Capture the cell that displays the provided text and extract its (x, y) central coordinate. 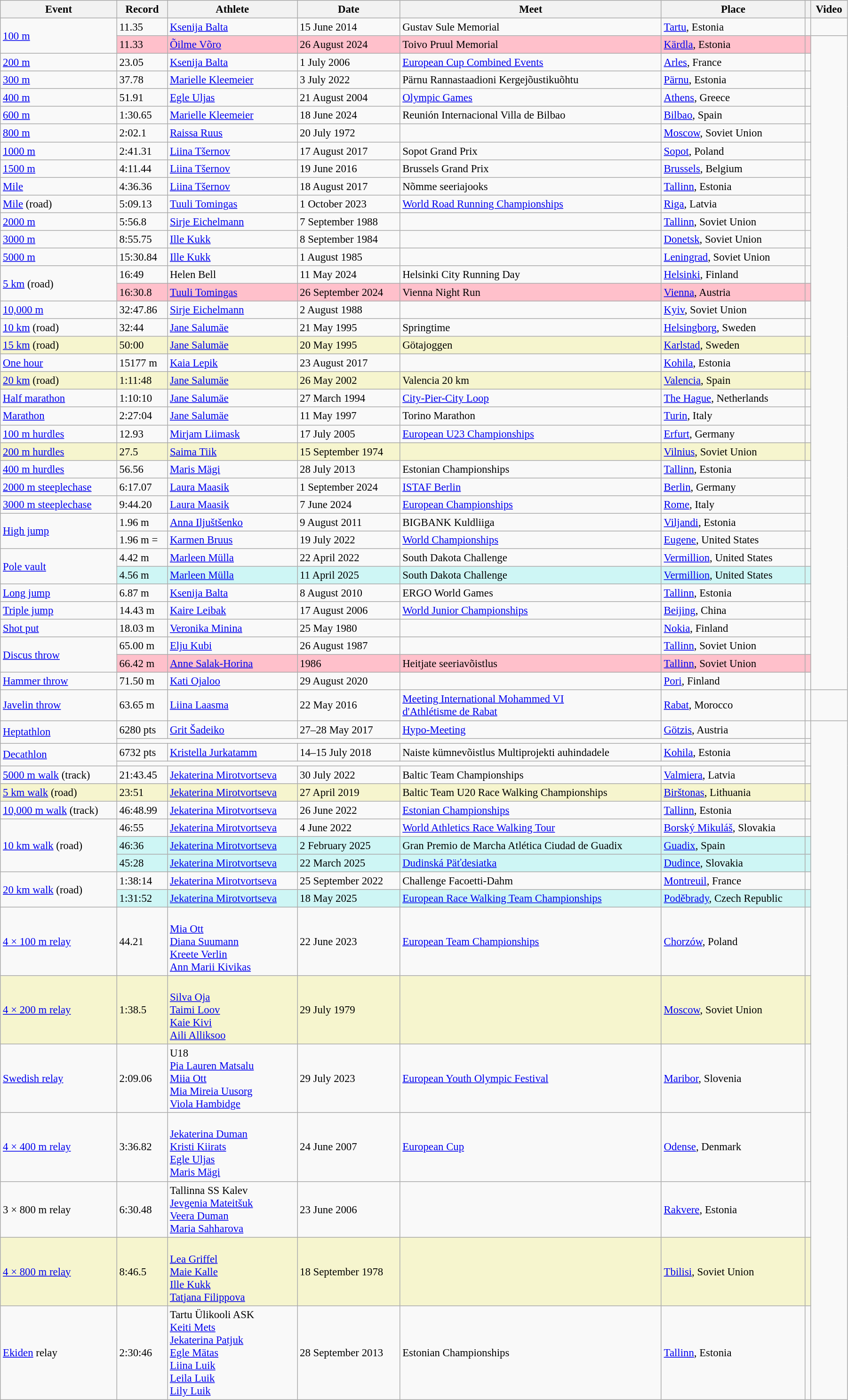
Nokia, Finland (733, 628)
27 March 1994 (349, 398)
18 June 2024 (349, 115)
Maris Mägi (232, 469)
Torino Marathon (531, 416)
4 × 100 m relay (59, 942)
Mia OttDiana SuumannKreete VerlinAnn Marii Kivikas (232, 942)
Bilbao, Spain (733, 115)
1 October 2023 (349, 204)
Reunión Internacional Villa de Bilbao (531, 115)
8:46.5 (142, 1272)
6:17.07 (142, 487)
22 June 2023 (349, 942)
4 × 200 m relay (59, 1010)
18 September 1978 (349, 1272)
12.93 (142, 434)
44.21 (142, 942)
Marathon (59, 416)
U18Pia Lauren MatsaluMiia OttMia Mireia UusorgViola Hambidge (232, 1079)
3000 m steeplechase (59, 505)
ERGO World Games (531, 593)
27.5 (142, 452)
Brussels Grand Prix (531, 168)
20 km walk (road) (59, 890)
7 June 2024 (349, 505)
4 × 800 m relay (59, 1272)
18 August 2017 (349, 186)
Decathlon (59, 755)
20 July 1972 (349, 133)
Sopot Grand Prix (531, 151)
50:00 (142, 345)
European Championships (531, 505)
Lea GriffelMaie KalleIlle KukkTatjana Filippova (232, 1272)
400 m (59, 98)
European Team Championships (531, 942)
7 September 1988 (349, 222)
200 m hurdles (59, 452)
Pärnu Rannastaadioni Kergejõustikuõhtu (531, 80)
Tartu, Estonia (733, 27)
26 May 2002 (349, 381)
2:41.31 (142, 151)
Athlete (232, 9)
14.43 m (142, 611)
Silva OjaTaimi LoovKaie KiviAili Alliksoo (232, 1010)
5 km walk (road) (59, 793)
Eugene, United States (733, 540)
100 m hurdles (59, 434)
5000 m walk (track) (59, 775)
400 m hurdles (59, 469)
23.05 (142, 63)
World Road Running Championships (531, 204)
8 August 2010 (349, 593)
26 August 2024 (349, 45)
15:30.84 (142, 257)
Guadix, Spain (733, 845)
5000 m (59, 257)
Hypo-Meeting (531, 730)
Borský Mikuláš, Slovakia (733, 828)
5:56.8 (142, 222)
Tbilisi, Soviet Union (733, 1272)
Valencia 20 km (531, 381)
European U23 Championships (531, 434)
2:27:04 (142, 416)
18 May 2025 (349, 899)
Erfurt, Germany (733, 434)
Meet (531, 9)
Record (142, 9)
Kristella Jurkatamm (232, 752)
1500 m (59, 168)
25 September 2022 (349, 881)
Springtime (531, 328)
Dudince, Slovakia (733, 863)
30 July 2022 (349, 775)
9:44.20 (142, 505)
2000 m steeplechase (59, 487)
Poděbrady, Czech Republic (733, 899)
4.42 m (142, 557)
28 September 2013 (349, 1352)
Pärnu, Estonia (733, 80)
22 May 2016 (349, 706)
71.50 m (142, 682)
Veronika Minina (232, 628)
Ekiden relay (59, 1352)
3:36.82 (142, 1147)
Rome, Italy (733, 505)
11 April 2025 (349, 575)
2:09.06 (142, 1079)
Mile (road) (59, 204)
2000 m (59, 222)
Valmiera, Latvia (733, 775)
Shot put (59, 628)
Athens, Greece (733, 98)
21:43.45 (142, 775)
Swedish relay (59, 1079)
6:30.48 (142, 1209)
10,000 m walk (track) (59, 810)
Naiste kümnevõistlus Multiprojekti auhindadele (531, 752)
10,000 m (59, 310)
15 June 2014 (349, 27)
Helsinki, Finland (733, 275)
World Junior Championships (531, 611)
Jekaterina DumanKristi KiiratsEgle UljasMaris Mägi (232, 1147)
Tallinna SS KalevJevgenia MateitšukVeera DumanMaria Sahharova (232, 1209)
46:36 (142, 845)
Odense, Denmark (733, 1147)
1:38.5 (142, 1010)
1:10:10 (142, 398)
Place (733, 9)
Turin, Italy (733, 416)
Mirjam Liimask (232, 434)
4.56 m (142, 575)
29 August 2020 (349, 682)
Kati Ojaloo (232, 682)
5:09.13 (142, 204)
Toivo Pruul Memorial (531, 45)
20 May 1995 (349, 345)
11.35 (142, 27)
16:30.8 (142, 292)
Õilme Võro (232, 45)
21 August 2004 (349, 98)
6.87 m (142, 593)
Grit Šadeiko (232, 730)
Karlstad, Sweden (733, 345)
Baltic Team Championships (531, 775)
2 August 1988 (349, 310)
Raissa Ruus (232, 133)
19 July 2022 (349, 540)
15177 m (142, 363)
600 m (59, 115)
Date (349, 9)
Rabat, Morocco (733, 706)
Gustav Sule Memorial (531, 27)
100 m (59, 36)
22 April 2022 (349, 557)
Tartu Ülikooli ASKKeiti MetsJekaterina PatjukEgle MätasLiina LuikLeila LuikLily Luik (232, 1352)
Berlin, Germany (733, 487)
Valencia, Spain (733, 381)
Helsinki City Running Day (531, 275)
High jump (59, 531)
Javelin throw (59, 706)
World Athletics Race Walking Tour (531, 828)
One hour (59, 363)
Dudinská Päťdesiatka (531, 863)
6732 pts (142, 752)
29 July 2023 (349, 1079)
1 September 2024 (349, 487)
16:49 (142, 275)
11.33 (142, 45)
1:31:52 (142, 899)
46:48.99 (142, 810)
Triple jump (59, 611)
2 February 2025 (349, 845)
23 June 2006 (349, 1209)
Maribor, Slovenia (733, 1079)
Rakvere, Estonia (733, 1209)
Olympic Games (531, 98)
European Race Walking Team Championships (531, 899)
26 August 1987 (349, 646)
Saima Tiik (232, 452)
The Hague, Netherlands (733, 398)
Nõmme seeriajooks (531, 186)
17 July 2005 (349, 434)
Liina Laasma (232, 706)
ISTAF Berlin (531, 487)
Chorzów, Poland (733, 942)
Gran Premio de Marcha Atlética Ciudad de Guadix (531, 845)
Karmen Bruus (232, 540)
Vienna Night Run (531, 292)
29 July 1979 (349, 1010)
Heptathlon (59, 732)
27 April 2019 (349, 793)
European Youth Olympic Festival (531, 1079)
19 June 2016 (349, 168)
European Cup (531, 1147)
200 m (59, 63)
Hammer throw (59, 682)
Long jump (59, 593)
Kaire Leibak (232, 611)
37.78 (142, 80)
300 m (59, 80)
6280 pts (142, 730)
Leningrad, Soviet Union (733, 257)
Anna Iljuštšenko (232, 522)
1:38:14 (142, 881)
1:30.65 (142, 115)
Sopot, Poland (733, 151)
9 August 2011 (349, 522)
8:55.75 (142, 239)
Vilnius, Soviet Union (733, 452)
Arles, France (733, 63)
4:36.36 (142, 186)
5 km (road) (59, 283)
Half marathon (59, 398)
32:44 (142, 328)
45:28 (142, 863)
1.96 m = (142, 540)
51.91 (142, 98)
800 m (59, 133)
28 July 2013 (349, 469)
21 May 1995 (349, 328)
1 July 2006 (349, 63)
Pole vault (59, 566)
Mile (59, 186)
24 June 2007 (349, 1147)
Challenge Facoetti-Dahm (531, 881)
1 August 1985 (349, 257)
18.03 m (142, 628)
Viljandi, Estonia (733, 522)
Helsingborg, Sweden (733, 328)
14–15 July 2018 (349, 752)
City-Pier-City Loop (531, 398)
Montreuil, France (733, 881)
23 August 2017 (349, 363)
27–28 May 2017 (349, 730)
Egle Uljas (232, 98)
4 June 2022 (349, 828)
Birštonas, Lithuania (733, 793)
Discus throw (59, 655)
3 July 2022 (349, 80)
26 June 2022 (349, 810)
Helen Bell (232, 275)
1.96 m (142, 522)
46:55 (142, 828)
Event (59, 9)
3 × 800 m relay (59, 1209)
11 May 1997 (349, 416)
20 km (road) (59, 381)
Anne Salak-Horina (232, 664)
15 September 1974 (349, 452)
Kaia Lepik (232, 363)
2:30:46 (142, 1352)
22 March 2025 (349, 863)
World Championships (531, 540)
Elju Kubi (232, 646)
4:11.44 (142, 168)
11 May 2024 (349, 275)
1:11:48 (142, 381)
Baltic Team U20 Race Walking Championships (531, 793)
Kyiv, Soviet Union (733, 310)
65.00 m (142, 646)
66.42 m (142, 664)
Riga, Latvia (733, 204)
26 September 2024 (349, 292)
8 September 1984 (349, 239)
15 km (road) (59, 345)
Brussels, Belgium (733, 168)
Meeting International Mohammed VI d'Athlétisme de Rabat (531, 706)
4 × 400 m relay (59, 1147)
Götajoggen (531, 345)
Beijing, China (733, 611)
European Cup Combined Events (531, 63)
63.65 m (142, 706)
1986 (349, 664)
10 km walk (road) (59, 846)
23:51 (142, 793)
56.56 (142, 469)
1000 m (59, 151)
10 km (road) (59, 328)
17 August 2017 (349, 151)
Kärdla, Estonia (733, 45)
Heitjate seeriavõistlus (531, 664)
Pori, Finland (733, 682)
3000 m (59, 239)
Video (829, 9)
Vienna, Austria (733, 292)
2:02.1 (142, 133)
25 May 1980 (349, 628)
32:47.86 (142, 310)
Götzis, Austria (733, 730)
Donetsk, Soviet Union (733, 239)
BIGBANK Kuldliiga (531, 522)
17 August 2006 (349, 611)
